Locate the cell with the specified text and output its [X, Y] center coordinate. 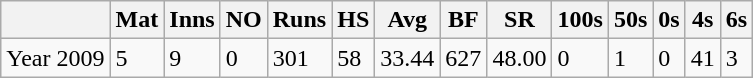
SR [520, 20]
627 [464, 58]
50s [630, 20]
100s [580, 20]
301 [299, 58]
6s [736, 20]
NO [244, 20]
9 [192, 58]
Runs [299, 20]
0s [669, 20]
HS [354, 20]
3 [736, 58]
41 [702, 58]
58 [354, 58]
4s [702, 20]
48.00 [520, 58]
1 [630, 58]
33.44 [408, 58]
Mat [137, 20]
BF [464, 20]
Avg [408, 20]
Inns [192, 20]
Year 2009 [56, 58]
5 [137, 58]
